Extract the [x, y] coordinate from the center of the cell holding the provided text.  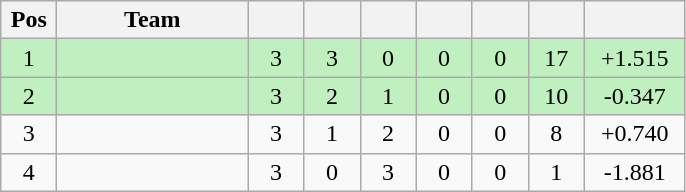
17 [556, 58]
Team [152, 20]
-0.347 [634, 96]
8 [556, 134]
+1.515 [634, 58]
-1.881 [634, 172]
+0.740 [634, 134]
Pos [29, 20]
10 [556, 96]
4 [29, 172]
